Find where the given text appears and provide that cell's center as (X, Y) coordinate. 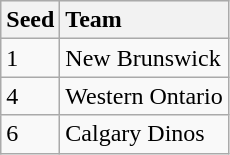
4 (30, 96)
Seed (30, 20)
6 (30, 134)
Team (144, 20)
New Brunswick (144, 58)
1 (30, 58)
Western Ontario (144, 96)
Calgary Dinos (144, 134)
